Search for the cell housing the specified text and yield its [X, Y] center coordinate. 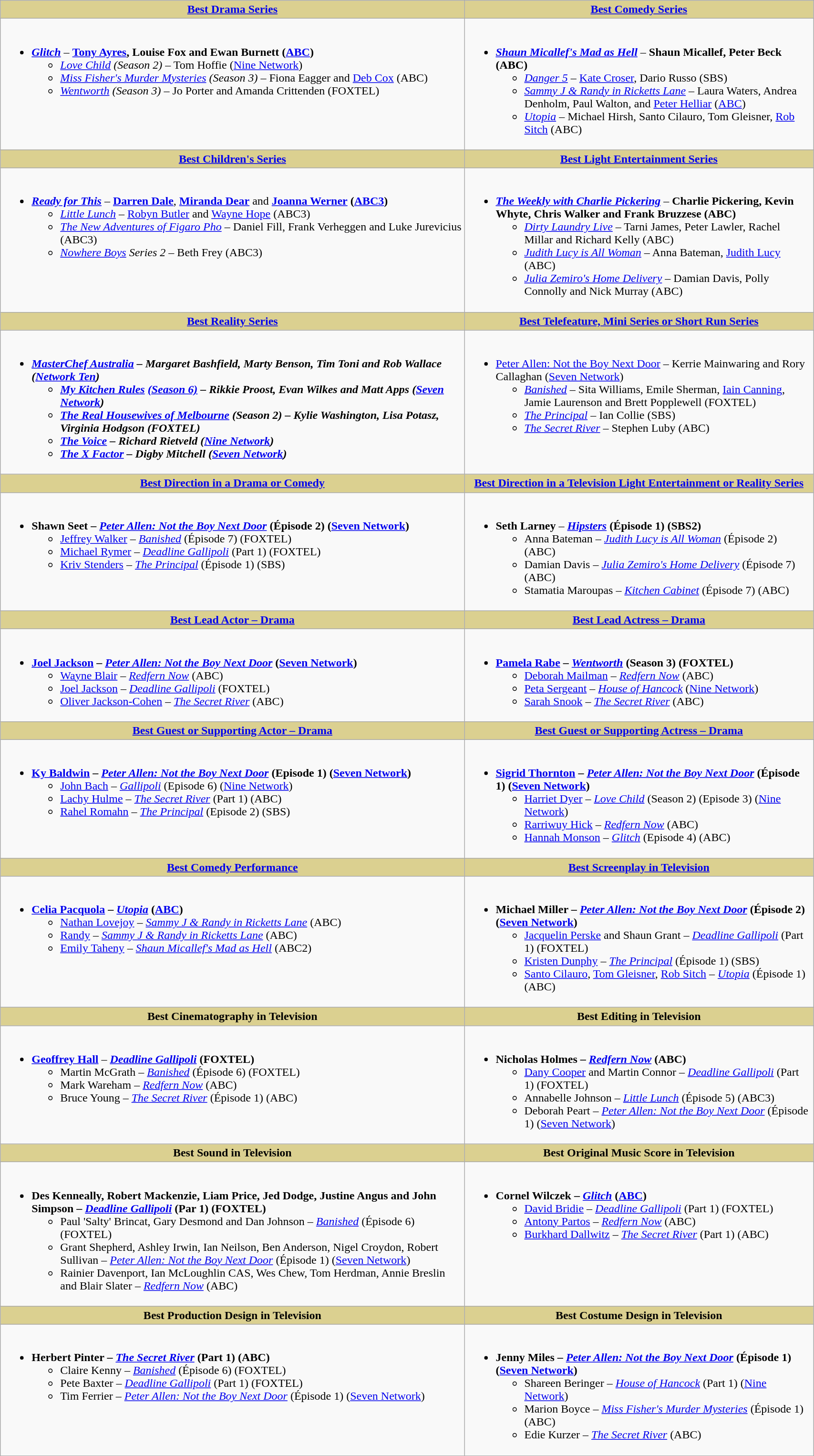
Best Comedy Performance [233, 867]
Best Guest or Supporting Actress – Drama [639, 730]
Best Cinematography in Television [233, 1017]
Best Costume Design in Television [639, 1315]
Best Children's Series [233, 159]
Best Guest or Supporting Actor – Drama [233, 730]
Best Sound in Television [233, 1153]
Best Production Design in Television [233, 1315]
Best Direction in a Drama or Comedy [233, 483]
Best Original Music Score in Television [639, 1153]
Best Lead Actress – Drama [639, 620]
Best Direction in a Television Light Entertainment or Reality Series [639, 483]
Best Lead Actor – Drama [233, 620]
Best Editing in Television [639, 1017]
Best Light Entertainment Series [639, 159]
Best Reality Series [233, 321]
Best Telefeature, Mini Series or Short Run Series [639, 321]
Best Comedy Series [639, 10]
Best Screenplay in Television [639, 867]
Best Drama Series [233, 10]
